Output the [x, y] coordinate of the center of the cell containing the given text.  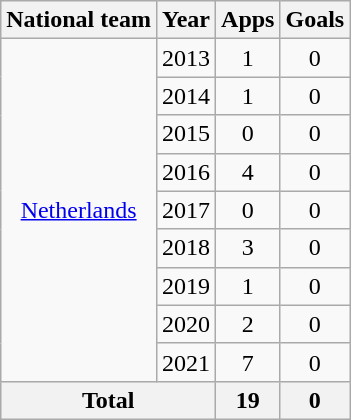
4 [248, 172]
2 [248, 324]
2021 [186, 362]
2015 [186, 134]
Apps [248, 20]
2013 [186, 58]
Goals [315, 20]
2020 [186, 324]
2019 [186, 286]
7 [248, 362]
2017 [186, 210]
2016 [186, 172]
2014 [186, 96]
National team [79, 20]
Total [108, 400]
19 [248, 400]
2018 [186, 248]
Netherlands [79, 210]
Year [186, 20]
3 [248, 248]
